Provide the (X, Y) coordinate of the cell's center where the given text is located.  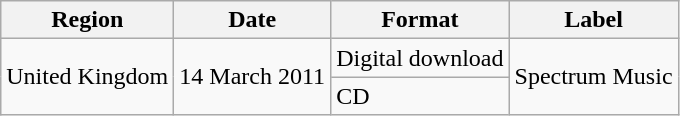
Date (252, 20)
Digital download (420, 58)
14 March 2011 (252, 77)
Spectrum Music (594, 77)
Region (88, 20)
Format (420, 20)
United Kingdom (88, 77)
CD (420, 96)
Label (594, 20)
